Detect which cell encompasses the target text, then output its [X, Y] center coordinate. 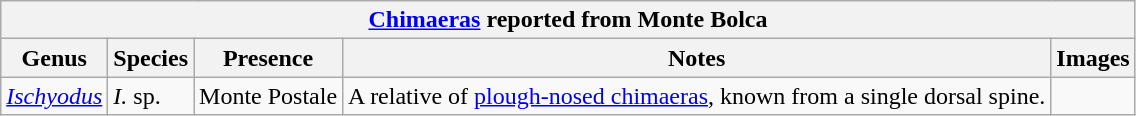
Images [1093, 58]
Chimaeras reported from Monte Bolca [568, 20]
Notes [697, 58]
Genus [54, 58]
A relative of plough-nosed chimaeras, known from a single dorsal spine. [697, 96]
Ischyodus [54, 96]
Monte Postale [268, 96]
Presence [268, 58]
I. sp. [151, 96]
Species [151, 58]
